Locate the cell with the specified text and output its (X, Y) center coordinate. 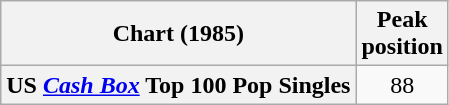
88 (402, 85)
Peakposition (402, 34)
Chart (1985) (178, 34)
US Cash Box Top 100 Pop Singles (178, 85)
